For the text-containing cell, return its midpoint in (X, Y) coordinate format. 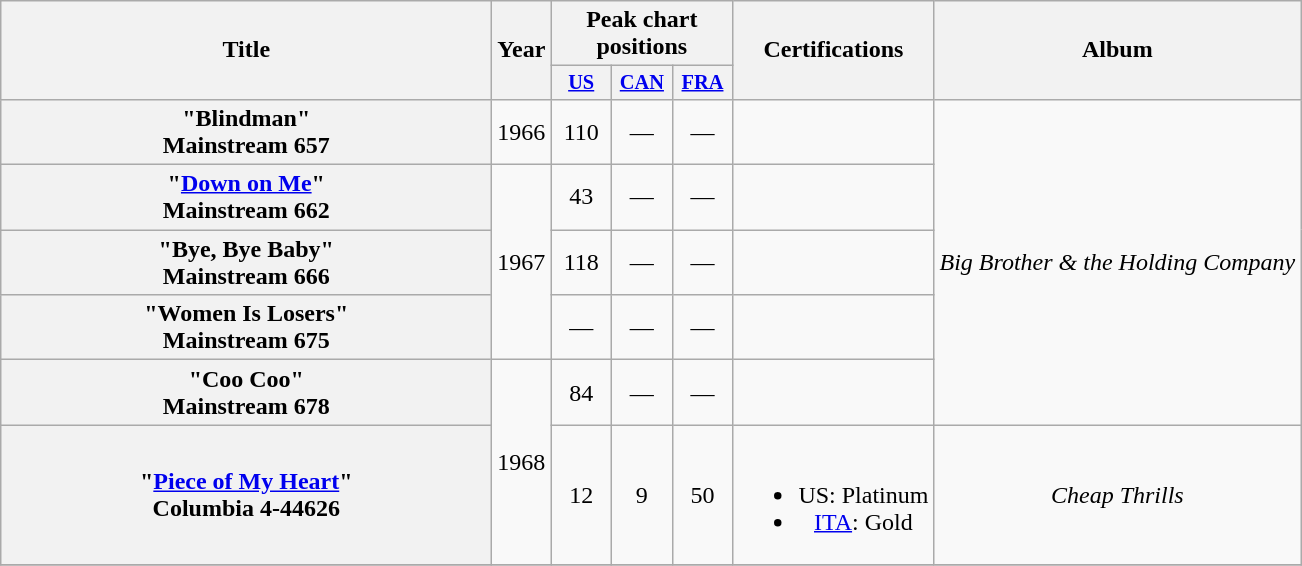
Title (246, 50)
Cheap Thrills (1118, 495)
84 (582, 392)
12 (582, 495)
Year (522, 50)
43 (582, 198)
1968 (522, 462)
110 (582, 132)
Certifications (834, 50)
Album (1118, 50)
CAN (642, 83)
"Bye, Bye Baby" Mainstream 666 (246, 262)
FRA (702, 83)
9 (642, 495)
"Coo Coo" Mainstream 678 (246, 392)
"Down on Me" Mainstream 662 (246, 198)
1966 (522, 132)
"Piece of My Heart" Columbia 4-44626 (246, 495)
50 (702, 495)
"Women Is Losers" Mainstream 675 (246, 328)
US (582, 83)
Peak chart positions (642, 34)
US: PlatinumITA: Gold (834, 495)
Big Brother & the Holding Company (1118, 262)
1967 (522, 262)
118 (582, 262)
"Blindman" Mainstream 657 (246, 132)
